Return [x, y] of the center of cell containing provided text 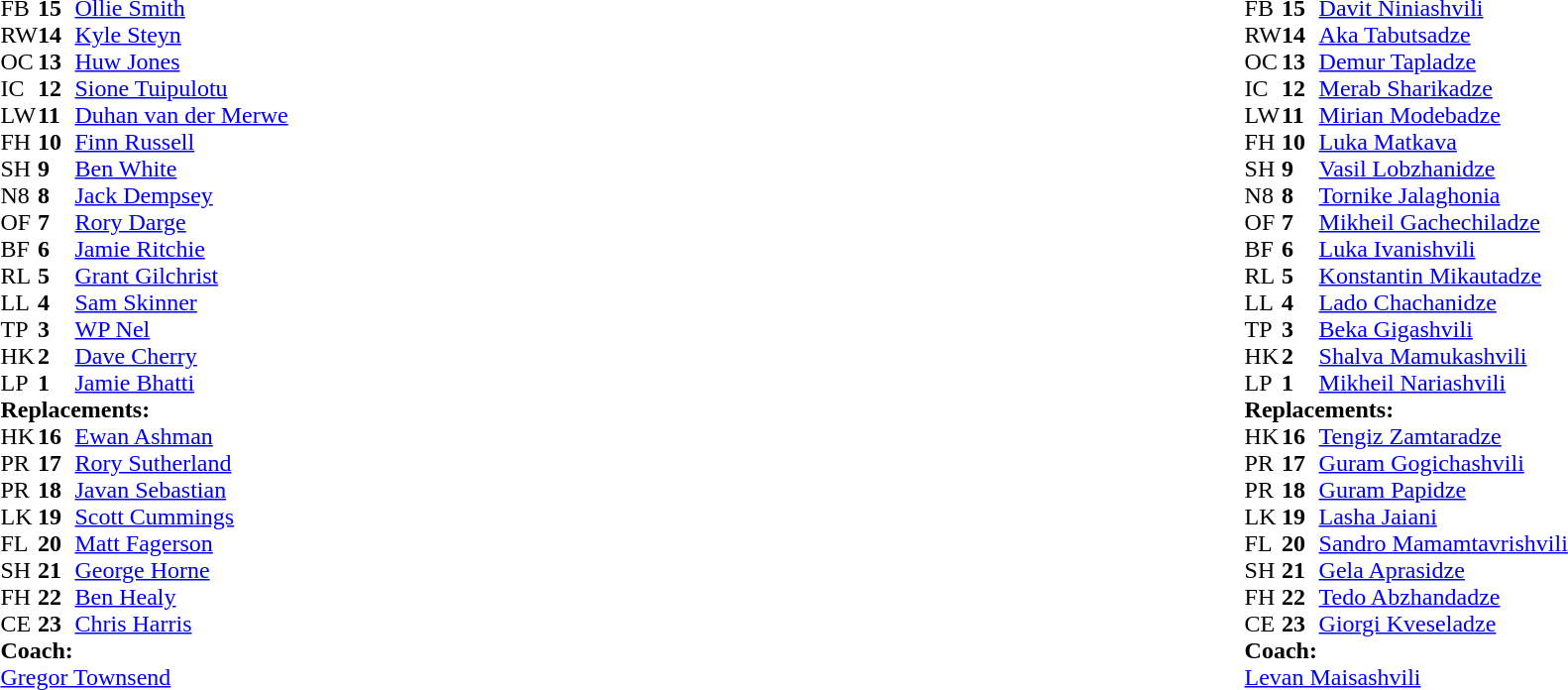
Rory Sutherland [182, 464]
Demur Tapladze [1443, 61]
Luka Matkava [1443, 143]
Gela Aprasidze [1443, 571]
Ben White [182, 169]
Scott Cummings [182, 517]
Dave Cherry [182, 357]
Vasil Lobzhanidze [1443, 169]
Aka Tabutsadze [1443, 36]
Lado Chachanidze [1443, 303]
Huw Jones [182, 61]
George Horne [182, 571]
Mikheil Gachechiladze [1443, 222]
Grant Gilchrist [182, 276]
Giorgi Kveseladze [1443, 625]
Guram Gogichashvili [1443, 464]
Merab Sharikadze [1443, 89]
Matt Fagerson [182, 543]
Kyle Steyn [182, 36]
Jack Dempsey [182, 196]
Shalva Mamukashvili [1443, 357]
Tedo Abzhandadze [1443, 597]
Sione Tuipulotu [182, 89]
Jamie Ritchie [182, 250]
Duhan van der Merwe [182, 115]
Tengiz Zamtaradze [1443, 436]
Ewan Ashman [182, 436]
Chris Harris [182, 625]
Guram Papidze [1443, 490]
Ben Healy [182, 597]
Javan Sebastian [182, 490]
Tornike Jalaghonia [1443, 196]
Sandro Mamamtavrishvili [1443, 543]
Beka Gigashvili [1443, 329]
Mirian Modebadze [1443, 115]
Konstantin Mikautadze [1443, 276]
WP Nel [182, 329]
Rory Darge [182, 222]
Mikheil Nariashvili [1443, 383]
Luka Ivanishvili [1443, 250]
Jamie Bhatti [182, 383]
Lasha Jaiani [1443, 517]
Finn Russell [182, 143]
Sam Skinner [182, 303]
